Detect which cell encompasses the target text, then output its [x, y] center coordinate. 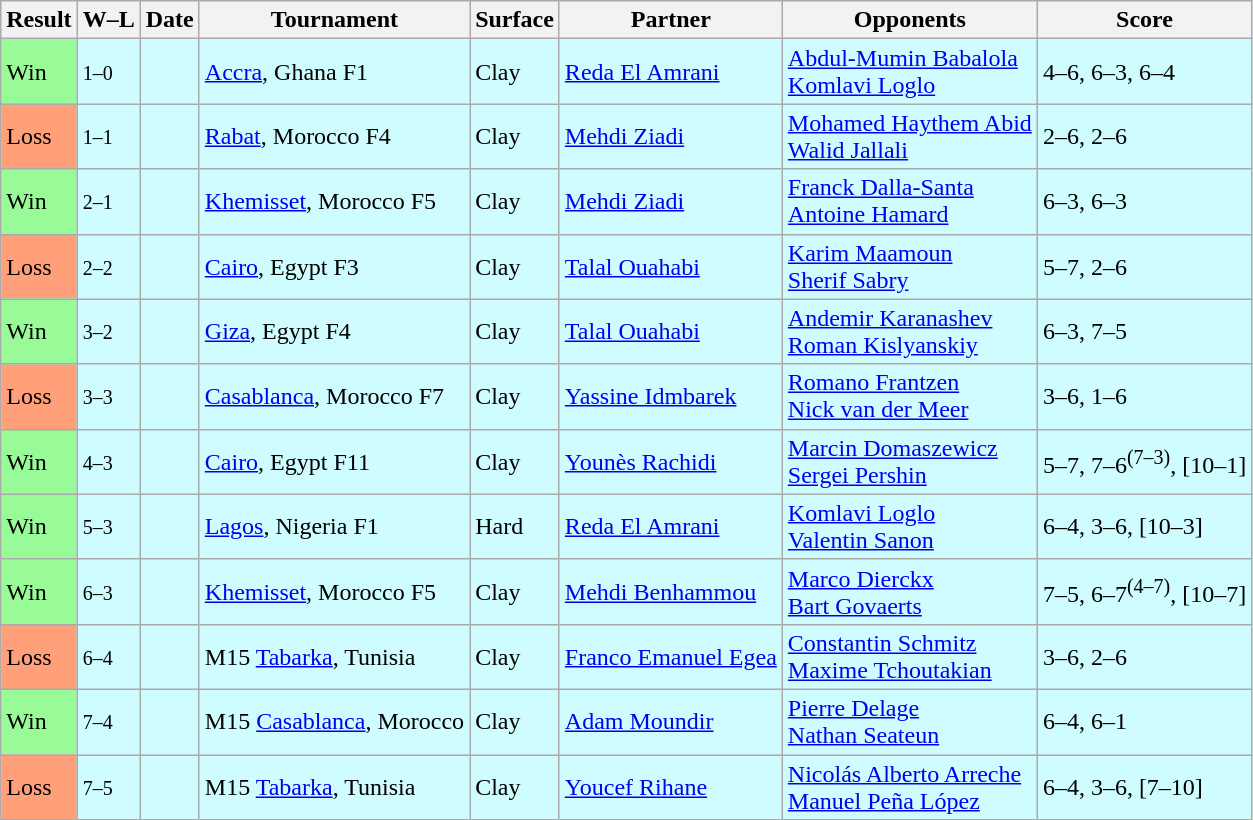
1–1 [108, 136]
Franck Dalla-Santa Antoine Hamard [910, 202]
7–4 [108, 722]
6–4, 6–1 [1144, 722]
Giza, Egypt F4 [334, 332]
Opponents [910, 20]
6–3, 7–5 [1144, 332]
5–7, 2–6 [1144, 266]
4–3 [108, 462]
Lagos, Nigeria F1 [334, 526]
Partner [670, 20]
W–L [108, 20]
Score [1144, 20]
6–4, 3–6, [7–10] [1144, 786]
Date [170, 20]
Nicolás Alberto Arreche Manuel Peña López [910, 786]
M15 Casablanca, Morocco [334, 722]
2–2 [108, 266]
Marco Dierckx Bart Govaerts [910, 592]
5–7, 7–6(7–3), [10–1] [1144, 462]
Cairo, Egypt F11 [334, 462]
6–4, 3–6, [10–3] [1144, 526]
1–0 [108, 72]
6–4 [108, 656]
3–3 [108, 396]
6–3, 6–3 [1144, 202]
2–6, 2–6 [1144, 136]
Yassine Idmbarek [670, 396]
Casablanca, Morocco F7 [334, 396]
Hard [515, 526]
Adam Moundir [670, 722]
Result [39, 20]
Marcin Domaszewicz Sergei Pershin [910, 462]
Youcef Rihane [670, 786]
2–1 [108, 202]
Cairo, Egypt F3 [334, 266]
7–5, 6–7(4–7), [10–7] [1144, 592]
4–6, 6–3, 6–4 [1144, 72]
Mohamed Haythem Abid Walid Jallali [910, 136]
Pierre Delage Nathan Seateun [910, 722]
3–2 [108, 332]
Romano Frantzen Nick van der Meer [910, 396]
Constantin Schmitz Maxime Tchoutakian [910, 656]
3–6, 2–6 [1144, 656]
6–3 [108, 592]
Tournament [334, 20]
5–3 [108, 526]
Komlavi Loglo Valentin Sanon [910, 526]
7–5 [108, 786]
Surface [515, 20]
Franco Emanuel Egea [670, 656]
Andemir Karanashev Roman Kislyanskiy [910, 332]
3–6, 1–6 [1144, 396]
Mehdi Benhammou [670, 592]
Younès Rachidi [670, 462]
Accra, Ghana F1 [334, 72]
Rabat, Morocco F4 [334, 136]
Abdul-Mumin Babalola Komlavi Loglo [910, 72]
Karim Maamoun Sherif Sabry [910, 266]
